Locate the cell with the specified text and output its [X, Y] center coordinate. 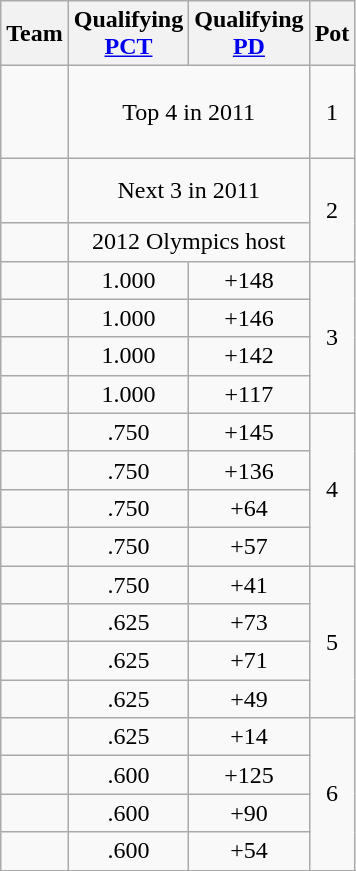
2012 Olympics host [188, 242]
2 [332, 210]
+64 [249, 508]
+54 [249, 851]
+14 [249, 737]
1 [332, 112]
+148 [249, 280]
4 [332, 489]
Pot [332, 34]
Next 3 in 2011 [188, 190]
+73 [249, 623]
+90 [249, 813]
6 [332, 794]
Top 4 in 2011 [188, 112]
+117 [249, 394]
+136 [249, 470]
+125 [249, 775]
Qualifying PD [249, 34]
3 [332, 337]
Qualifying PCT [128, 34]
+145 [249, 432]
+49 [249, 699]
Team [35, 34]
+57 [249, 546]
+146 [249, 318]
+41 [249, 585]
+142 [249, 356]
5 [332, 642]
+71 [249, 661]
